From the cell containing the given text, extract its center point as [x, y] coordinate. 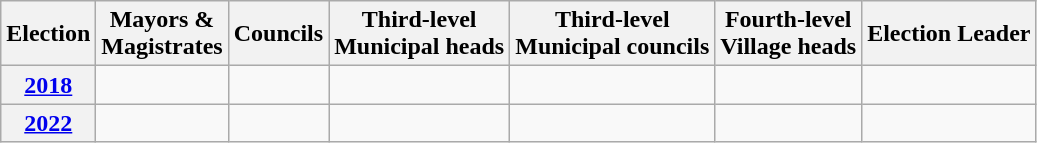
Mayors &Magistrates [162, 34]
Election Leader [949, 34]
Councils [278, 34]
2018 [48, 85]
Third-levelMunicipal councils [612, 34]
2022 [48, 123]
Election [48, 34]
Fourth-levelVillage heads [788, 34]
Third-levelMunicipal heads [420, 34]
